Provide the [X, Y] coordinate of the cell's center where the given text is located.  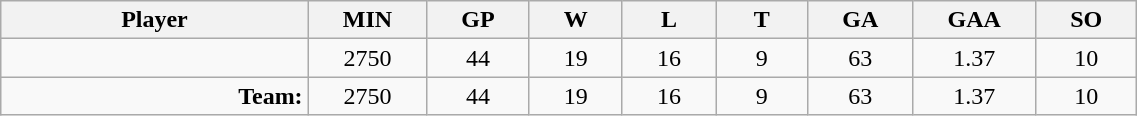
GAA [974, 20]
SO [1086, 20]
T [762, 20]
L [668, 20]
Player [154, 20]
GP [478, 20]
MIN [368, 20]
Team: [154, 96]
GA [860, 20]
W [576, 20]
